Output the (x, y) coordinate of the center of the cell containing the given text.  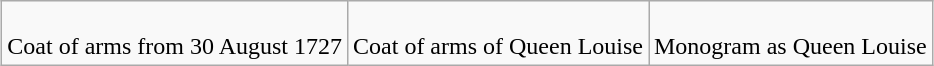
Coat of arms of Queen Louise (498, 34)
Coat of arms from 30 August 1727 (175, 34)
Monogram as Queen Louise (790, 34)
